Provide the (X, Y) coordinate of the cell's center where the given text is located.  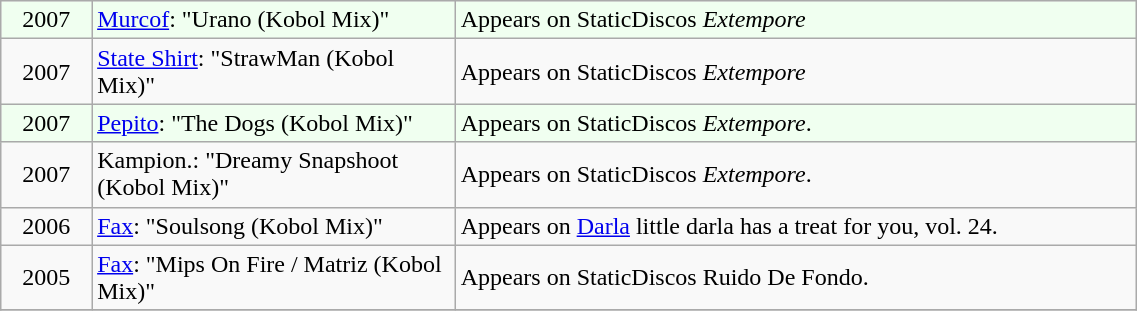
Kampion.: "Dreamy Snapshoot (Kobol Mix)" (274, 174)
Fax: "Mips On Fire / Matriz (Kobol Mix)" (274, 278)
Appears on StaticDiscos Ruido De Fondo. (796, 278)
Murcof: "Urano (Kobol Mix)" (274, 20)
2006 (46, 226)
Pepito: "The Dogs (Kobol Mix)" (274, 123)
Fax: "Soulsong (Kobol Mix)" (274, 226)
State Shirt: "StrawMan (Kobol Mix)" (274, 72)
Appears on Darla little darla has a treat for you, vol. 24. (796, 226)
2005 (46, 278)
